Locate the cell with the specified text and output its (X, Y) center coordinate. 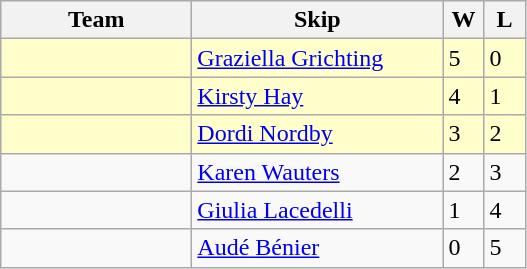
Team (96, 20)
Giulia Lacedelli (318, 210)
W (464, 20)
Audé Bénier (318, 248)
Kirsty Hay (318, 96)
Dordi Nordby (318, 134)
L (504, 20)
Karen Wauters (318, 172)
Graziella Grichting (318, 58)
Skip (318, 20)
